Pinpoint the cell where the given text exists, returning its [x, y] midpoint coordinate. 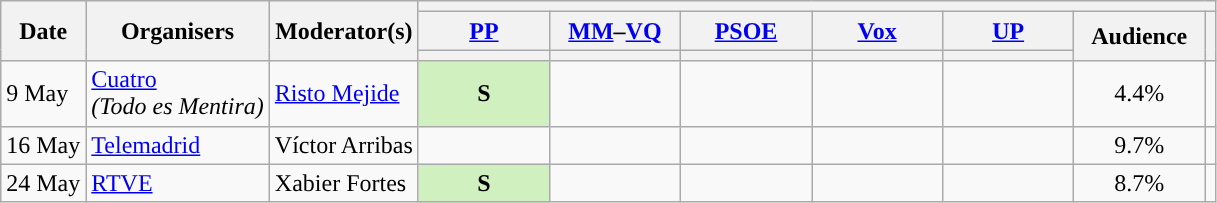
8.7% [1140, 183]
Xabier Fortes [344, 183]
Organisers [178, 31]
UP [1008, 31]
PP [484, 31]
4.4% [1140, 94]
Audience [1140, 36]
MM–VQ [614, 31]
Vox [878, 31]
16 May [44, 145]
9.7% [1140, 145]
9 May [44, 94]
PSOE [746, 31]
Date [44, 31]
Telemadrid [178, 145]
Cuatro(Todo es Mentira) [178, 94]
24 May [44, 183]
Moderator(s) [344, 31]
RTVE [178, 183]
Risto Mejide [344, 94]
Víctor Arribas [344, 145]
